Determine the [X, Y] coordinate at the center of the cell enclosing the given text.  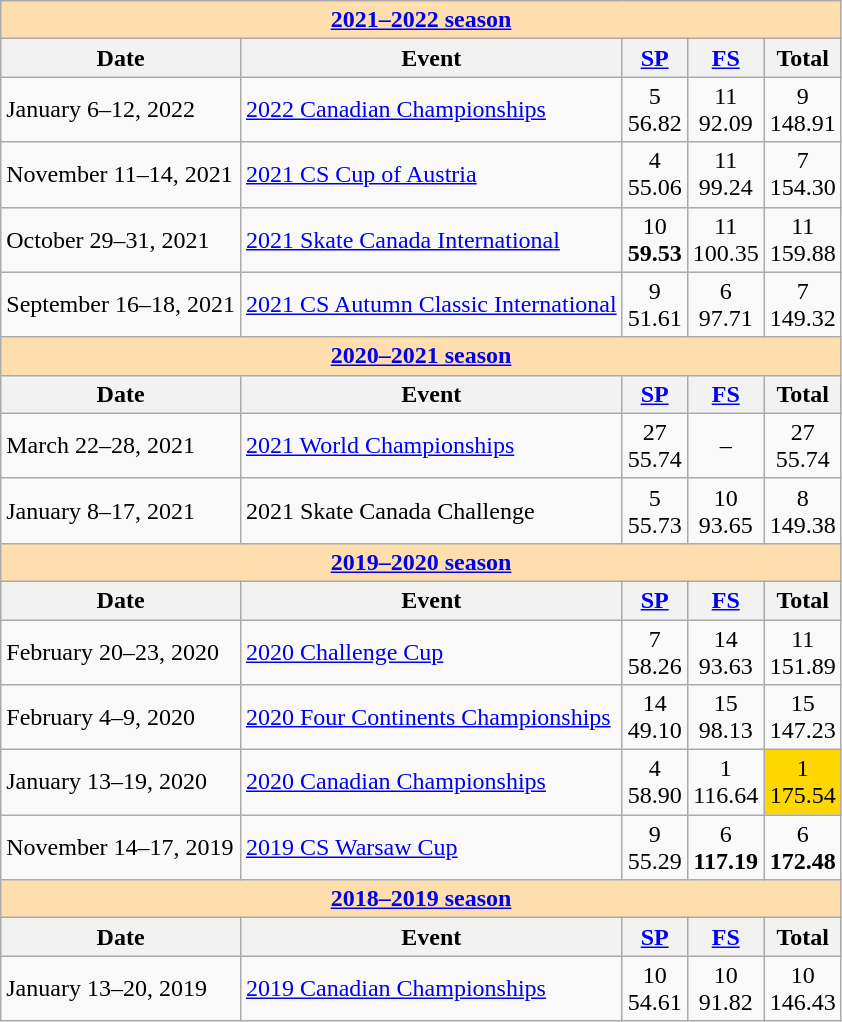
4 58.90 [654, 782]
9 148.91 [802, 110]
15 98.13 [726, 718]
11 92.09 [726, 110]
2021 CS Autumn Classic International [431, 304]
4 55.06 [654, 174]
2019 Canadian Championships [431, 988]
15 147.23 [802, 718]
2022 Canadian Championships [431, 110]
10 54.61 [654, 988]
October 29–31, 2021 [121, 240]
2021 Skate Canada Challenge [431, 510]
2020–2021 season [422, 356]
1 116.64 [726, 782]
2020 Challenge Cup [431, 652]
January 6–12, 2022 [121, 110]
11 151.89 [802, 652]
5 55.73 [654, 510]
11 99.24 [726, 174]
5 56.82 [654, 110]
6 172.48 [802, 848]
7 154.30 [802, 174]
– [726, 446]
11 100.35 [726, 240]
2019–2020 season [422, 562]
February 20–23, 2020 [121, 652]
8 149.38 [802, 510]
9 51.61 [654, 304]
November 14–17, 2019 [121, 848]
1 175.54 [802, 782]
7 149.32 [802, 304]
2021 Skate Canada International [431, 240]
January 13–20, 2019 [121, 988]
14 49.10 [654, 718]
September 16–18, 2021 [121, 304]
2019 CS Warsaw Cup [431, 848]
6 97.71 [726, 304]
9 55.29 [654, 848]
6 117.19 [726, 848]
11 159.88 [802, 240]
2021 World Championships [431, 446]
November 11–14, 2021 [121, 174]
10 93.65 [726, 510]
14 93.63 [726, 652]
2021 CS Cup of Austria [431, 174]
March 22–28, 2021 [121, 446]
10 91.82 [726, 988]
2018–2019 season [422, 899]
January 8–17, 2021 [121, 510]
7 58.26 [654, 652]
2021–2022 season [422, 20]
2020 Canadian Championships [431, 782]
January 13–19, 2020 [121, 782]
February 4–9, 2020 [121, 718]
10 59.53 [654, 240]
10 146.43 [802, 988]
2020 Four Continents Championships [431, 718]
